Output the (X, Y) coordinate of the center of the cell containing the given text.  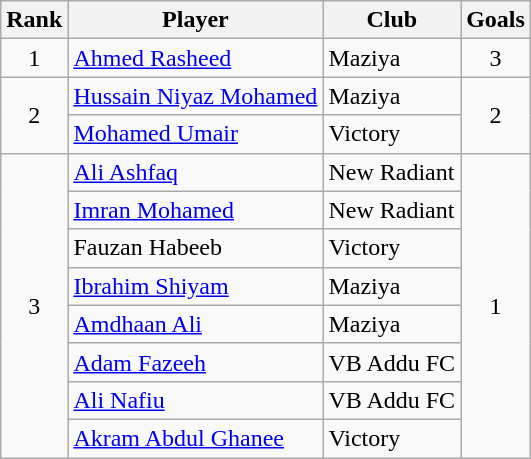
Ibrahim Shiyam (196, 286)
Player (196, 20)
Mohamed Umair (196, 134)
Amdhaan Ali (196, 324)
Ali Nafiu (196, 400)
Ahmed Rasheed (196, 58)
Hussain Niyaz Mohamed (196, 96)
Ali Ashfaq (196, 172)
Imran Mohamed (196, 210)
Goals (496, 20)
Adam Fazeeh (196, 362)
Akram Abdul Ghanee (196, 438)
Rank (34, 20)
Club (392, 20)
Fauzan Habeeb (196, 248)
